Pinpoint the cell where the given text exists, returning its [X, Y] midpoint coordinate. 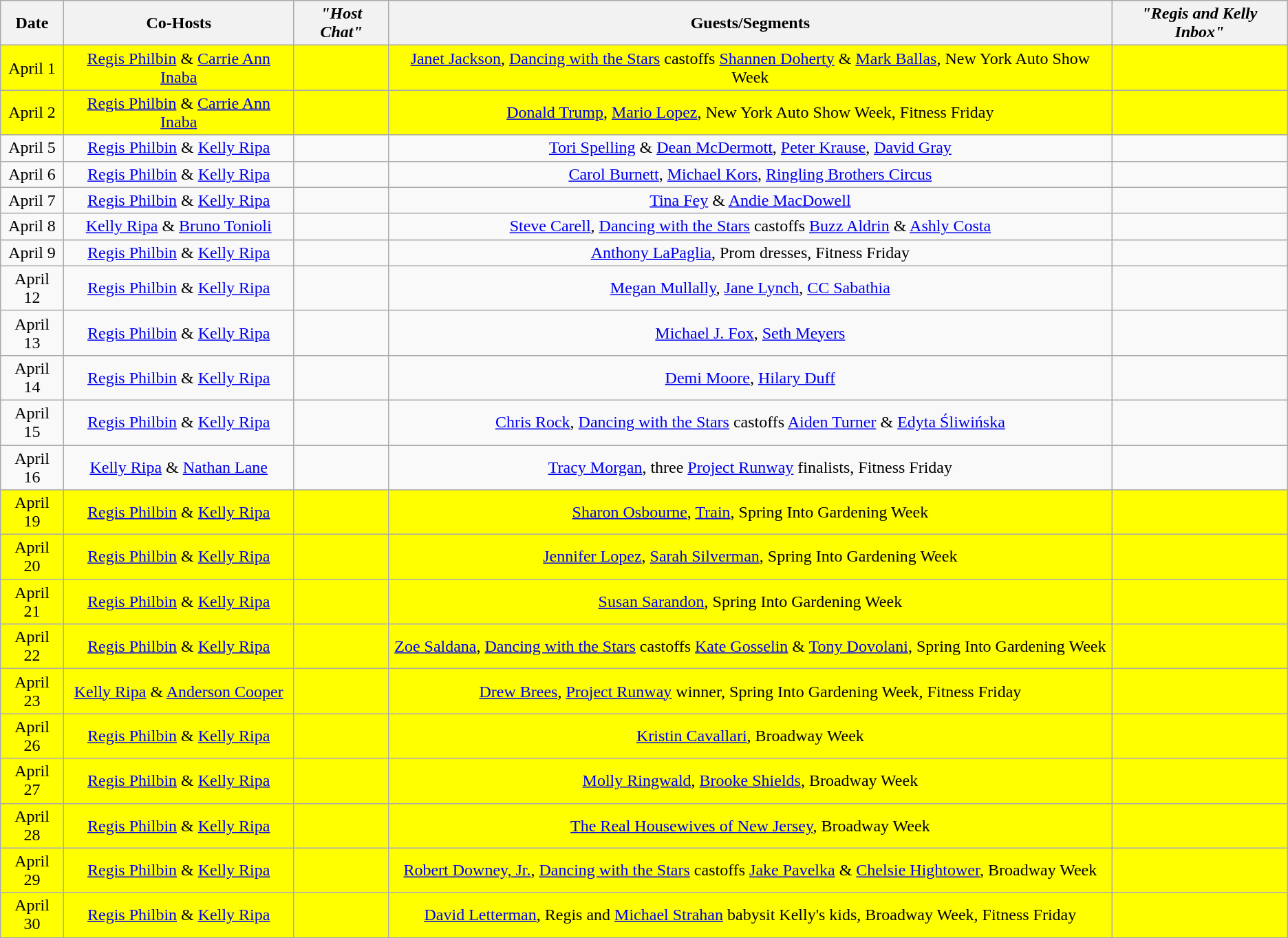
April 7 [32, 200]
April 16 [32, 467]
April 12 [32, 288]
April 1 [32, 67]
Sharon Osbourne, Train, Spring Into Gardening Week [750, 512]
April 15 [32, 423]
Steve Carell, Dancing with the Stars castoffs Buzz Aldrin & Ashly Costa [750, 226]
Susan Sarandon, Spring Into Gardening Week [750, 601]
April 5 [32, 148]
Zoe Saldana, Dancing with the Stars castoffs Kate Gosselin & Tony Dovolani, Spring Into Gardening Week [750, 647]
"Host Chat" [341, 23]
Janet Jackson, Dancing with the Stars castoffs Shannen Doherty & Mark Ballas, New York Auto Show Week [750, 67]
Kelly Ripa & Bruno Tonioli [179, 226]
Jennifer Lopez, Sarah Silverman, Spring Into Gardening Week [750, 557]
April 26 [32, 736]
April 27 [32, 780]
Robert Downey, Jr., Dancing with the Stars castoffs Jake Pavelka & Chelsie Hightower, Broadway Week [750, 870]
Megan Mullally, Jane Lynch, CC Sabathia [750, 288]
April 20 [32, 557]
Anthony LaPaglia, Prom dresses, Fitness Friday [750, 253]
April 8 [32, 226]
Tina Fey & Andie MacDowell [750, 200]
April 29 [32, 870]
April 2 [32, 113]
David Letterman, Regis and Michael Strahan babysit Kelly's kids, Broadway Week, Fitness Friday [750, 915]
April 30 [32, 915]
Guests/Segments [750, 23]
Tracy Morgan, three Project Runway finalists, Fitness Friday [750, 467]
April 21 [32, 601]
Michael J. Fox, Seth Meyers [750, 333]
April 6 [32, 174]
April 23 [32, 691]
April 28 [32, 826]
April 9 [32, 253]
Co-Hosts [179, 23]
"Regis and Kelly Inbox" [1200, 23]
April 14 [32, 377]
Donald Trump, Mario Lopez, New York Auto Show Week, Fitness Friday [750, 113]
Demi Moore, Hilary Duff [750, 377]
Tori Spelling & Dean McDermott, Peter Krause, David Gray [750, 148]
The Real Housewives of New Jersey, Broadway Week [750, 826]
April 22 [32, 647]
Kristin Cavallari, Broadway Week [750, 736]
Date [32, 23]
Kelly Ripa & Anderson Cooper [179, 691]
April 19 [32, 512]
April 13 [32, 333]
Drew Brees, Project Runway winner, Spring Into Gardening Week, Fitness Friday [750, 691]
Carol Burnett, Michael Kors, Ringling Brothers Circus [750, 174]
Molly Ringwald, Brooke Shields, Broadway Week [750, 780]
Chris Rock, Dancing with the Stars castoffs Aiden Turner & Edyta Śliwińska [750, 423]
Kelly Ripa & Nathan Lane [179, 467]
